Identify which cell holds the provided text, then report its [x, y] central coordinate. 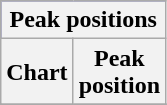
Peak positions [84, 20]
Chart [37, 72]
Peakposition [119, 72]
